Extract the (x, y) coordinate from the center of the cell holding the provided text.  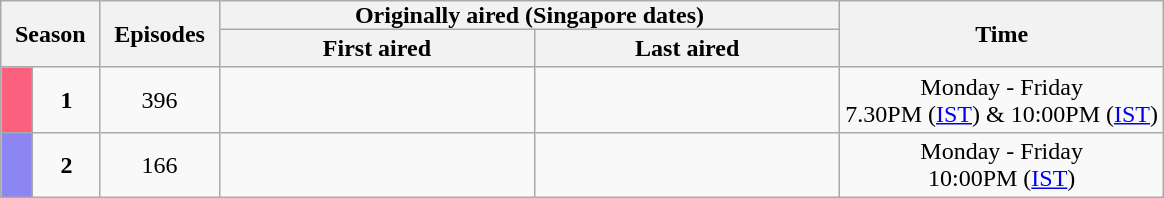
Time (1002, 34)
2 (66, 164)
396 (160, 100)
Last aired (688, 48)
Episodes (160, 34)
First aired (377, 48)
166 (160, 164)
1 (66, 100)
Monday - Friday 10:00PM (IST) (1002, 164)
Originally aired (Singapore dates) (530, 15)
Season (50, 34)
Monday - Friday 7.30PM (IST) & 10:00PM (IST) (1002, 100)
